Search for the cell housing the specified text and yield its (X, Y) center coordinate. 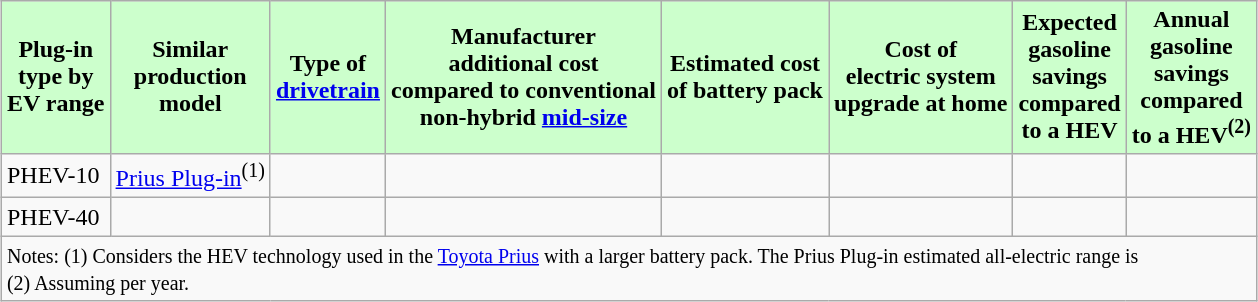
Type ofdrivetrain (328, 78)
Cost ofelectric systemupgrade at home (920, 78)
Similarproduction model (190, 78)
Plug-intype byEV range (56, 78)
PHEV-40 (56, 217)
Annualgasolinesavingscomparedto a HEV(2) (1191, 78)
Manufacturer additional cost compared to conventionalnon-hybrid mid-size (524, 78)
Prius Plug-in(1) (190, 176)
Expectedgasolinesavingscomparedto a HEV (1070, 78)
PHEV-10 (56, 176)
Estimated cost of battery pack (744, 78)
